From the cell containing the given text, extract its center point as [x, y] coordinate. 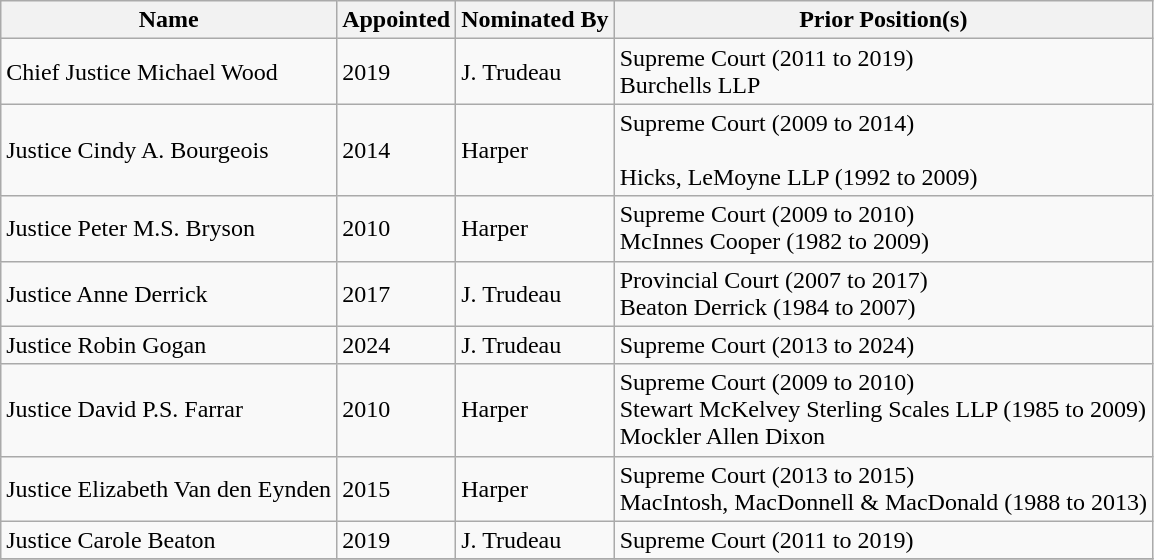
Justice Anne Derrick [169, 294]
2024 [396, 345]
Supreme Court (2009 to 2010) Stewart McKelvey Sterling Scales LLP (1985 to 2009) Mockler Allen Dixon [883, 410]
Supreme Court (2011 to 2019) Burchells LLP [883, 72]
Justice David P.S. Farrar [169, 410]
Justice Carole Beaton [169, 540]
Prior Position(s) [883, 20]
Provincial Court (2007 to 2017)Beaton Derrick (1984 to 2007) [883, 294]
Justice Cindy A. Bourgeois [169, 150]
Justice Peter M.S. Bryson [169, 228]
Justice Robin Gogan [169, 345]
Supreme Court (2011 to 2019) [883, 540]
Name [169, 20]
2014 [396, 150]
Chief Justice Michael Wood [169, 72]
Supreme Court (2009 to 2014) Hicks, LeMoyne LLP (1992 to 2009) [883, 150]
Nominated By [535, 20]
Supreme Court (2013 to 2015) MacIntosh, MacDonnell & MacDonald (1988 to 2013) [883, 488]
2017 [396, 294]
Justice Elizabeth Van den Eynden [169, 488]
Appointed [396, 20]
Supreme Court (2013 to 2024) [883, 345]
Supreme Court (2009 to 2010)McInnes Cooper (1982 to 2009) [883, 228]
2015 [396, 488]
